For the text-containing cell, return its midpoint in (x, y) coordinate format. 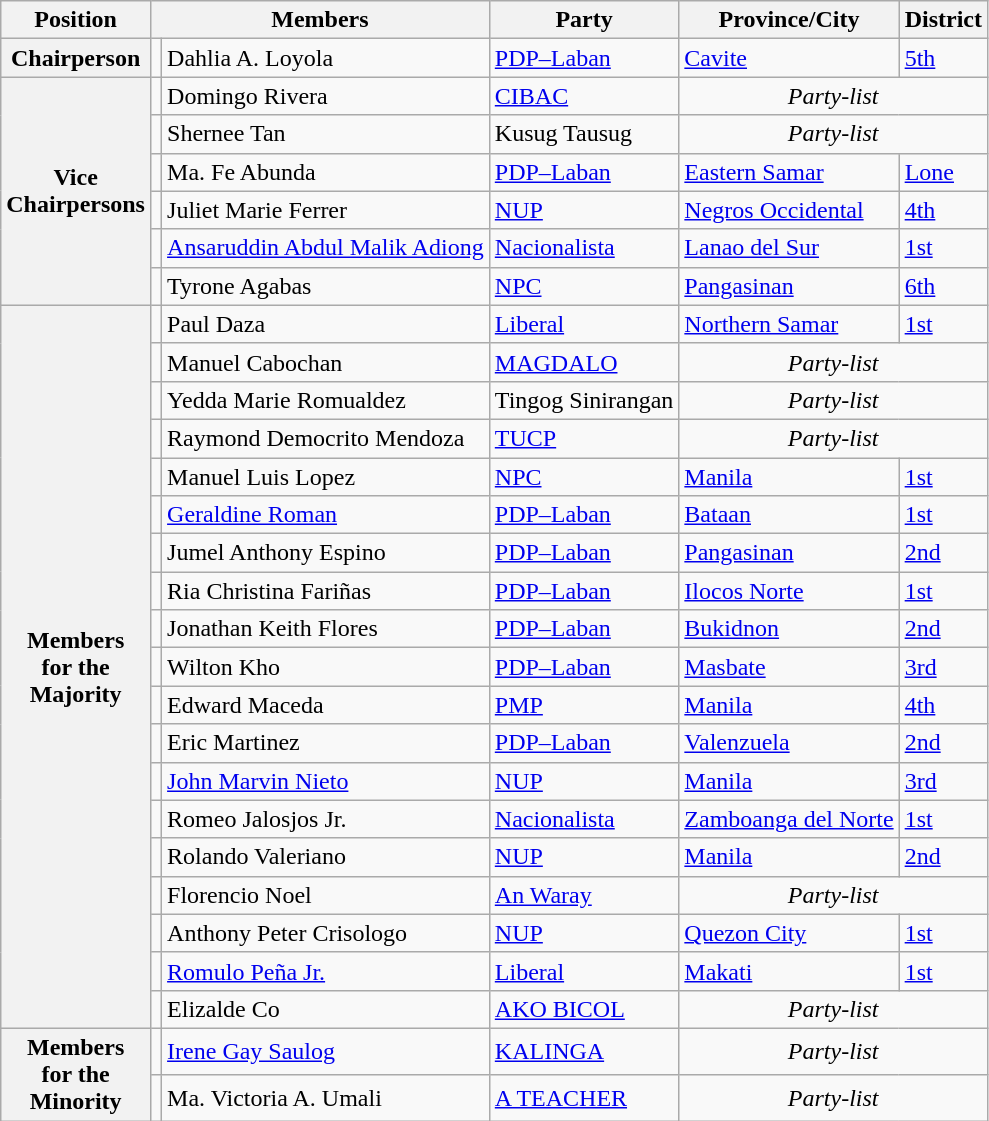
Geraldine Roman (326, 515)
Lanao del Sur (789, 248)
Quezon City (789, 933)
Manuel Cabochan (326, 362)
Shernee Tan (326, 134)
Province/City (789, 20)
Membersfor theMajority (76, 666)
John Marvin Nieto (326, 781)
Makati (789, 971)
Party (584, 20)
Eastern Samar (789, 172)
Ilocos Norte (789, 591)
Jonathan Keith Flores (326, 629)
Raymond Democrito Mendoza (326, 438)
ViceChairpersons (76, 191)
Negros Occidental (789, 210)
Paul Daza (326, 324)
Yedda Marie Romualdez (326, 400)
District (943, 20)
Eric Martinez (326, 743)
Membersfor theMinority (76, 1074)
Lone (943, 172)
An Waray (584, 895)
Ma. Fe Abunda (326, 172)
Edward Maceda (326, 705)
Ansaruddin Abdul Malik Adiong (326, 248)
Manuel Luis Lopez (326, 477)
PMP (584, 705)
Irene Gay Saulog (326, 1051)
TUCP (584, 438)
Ma. Victoria A. Umali (326, 1097)
Chairperson (76, 58)
Members (320, 20)
Romeo Jalosjos Jr. (326, 819)
5th (943, 58)
Florencio Noel (326, 895)
Rolando Valeriano (326, 857)
Bukidnon (789, 629)
Anthony Peter Crisologo (326, 933)
Romulo Peña Jr. (326, 971)
Valenzuela (789, 743)
KALINGA (584, 1051)
6th (943, 286)
Masbate (789, 667)
AKO BICOL (584, 1009)
Juliet Marie Ferrer (326, 210)
Kusug Tausug (584, 134)
Position (76, 20)
MAGDALO (584, 362)
Tyrone Agabas (326, 286)
CIBAC (584, 96)
Zamboanga del Norte (789, 819)
Elizalde Co (326, 1009)
A TEACHER (584, 1097)
Tingog Sinirangan (584, 400)
Wilton Kho (326, 667)
Cavite (789, 58)
Dahlia A. Loyola (326, 58)
Domingo Rivera (326, 96)
Bataan (789, 515)
Northern Samar (789, 324)
Jumel Anthony Espino (326, 553)
Ria Christina Fariñas (326, 591)
